Determine the (x, y) coordinate at the center of the cell enclosing the given text.  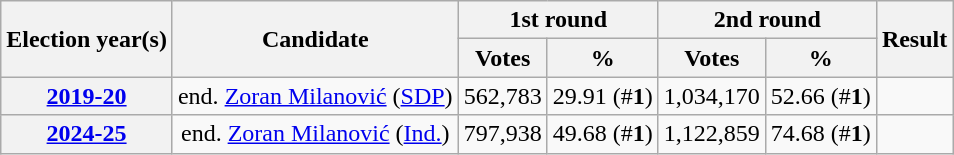
Candidate (315, 39)
Result (914, 39)
797,938 (502, 134)
1,122,859 (712, 134)
2019-20 (87, 96)
52.66 (#1) (820, 96)
1,034,170 (712, 96)
end. Zoran Milanović (Ind.) (315, 134)
74.68 (#1) (820, 134)
2nd round (767, 20)
1st round (558, 20)
562,783 (502, 96)
Election year(s) (87, 39)
49.68 (#1) (602, 134)
2024-25 (87, 134)
29.91 (#1) (602, 96)
end. Zoran Milanović (SDP) (315, 96)
